Extract the [x, y] coordinate from the center of the cell holding the provided text.  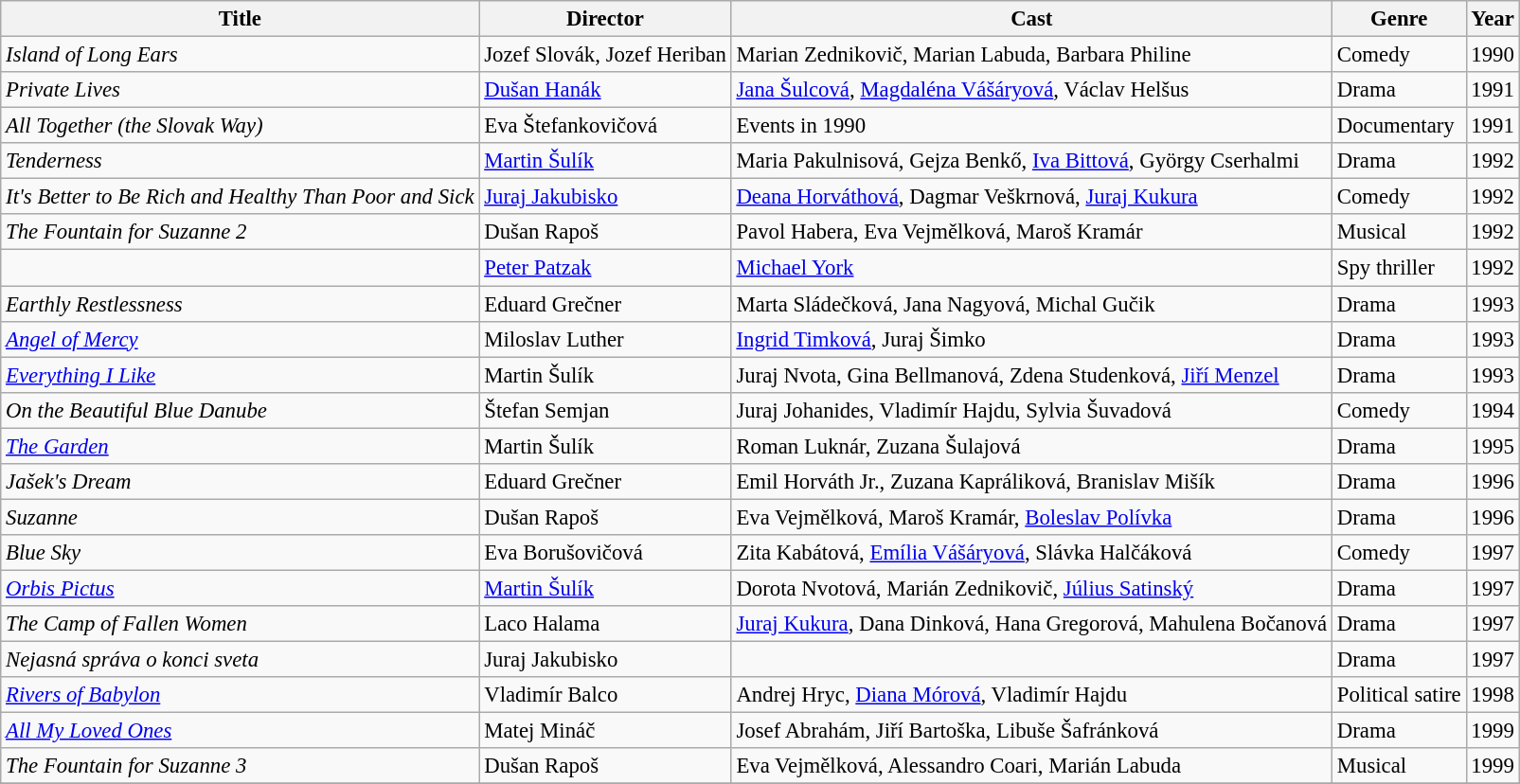
Tenderness [241, 161]
The Fountain for Suzanne 3 [241, 766]
1995 [1493, 446]
Events in 1990 [1031, 126]
The Garden [241, 446]
Michael York [1031, 268]
Documentary [1399, 126]
Political satire [1399, 695]
Year [1493, 19]
Deana Horváthová, Dagmar Veškrnová, Juraj Kukura [1031, 197]
It's Better to Be Rich and Healthy Than Poor and Sick [241, 197]
Eva Vejmělková, Alessandro Coari, Marián Labuda [1031, 766]
Angel of Mercy [241, 339]
Maria Pakulnisová, Gejza Benkő, Iva Bittová, György Cserhalmi [1031, 161]
Suzanne [241, 517]
Director [605, 19]
Juraj Kukura, Dana Dinková, Hana Gregorová, Mahulena Bočanová [1031, 624]
Marta Sládečková, Jana Nagyová, Michal Gučik [1031, 304]
Vladimír Balco [605, 695]
All Together (the Slovak Way) [241, 126]
Miloslav Luther [605, 339]
1998 [1493, 695]
Laco Halama [605, 624]
Dorota Nvotová, Marián Zednikovič, Július Satinský [1031, 588]
Earthly Restlessness [241, 304]
Jana Šulcová, Magdaléna Vášáryová, Václav Helšus [1031, 90]
Juraj Nvota, Gina Bellmanová, Zdena Studenková, Jiří Menzel [1031, 375]
Marian Zednikovič, Marian Labuda, Barbara Philine [1031, 55]
Peter Patzak [605, 268]
Dušan Hanák [605, 90]
Pavol Habera, Eva Vejmělková, Maroš Kramár [1031, 232]
Cast [1031, 19]
Josef Abrahám, Jiří Bartoška, Libuše Šafránková [1031, 731]
Štefan Semjan [605, 410]
1990 [1493, 55]
Island of Long Ears [241, 55]
The Fountain for Suzanne 2 [241, 232]
1994 [1493, 410]
Orbis Pictus [241, 588]
Roman Luknár, Zuzana Šulajová [1031, 446]
Eva Borušovičová [605, 553]
Title [241, 19]
Private Lives [241, 90]
On the Beautiful Blue Danube [241, 410]
Ingrid Timková, Juraj Šimko [1031, 339]
Spy thriller [1399, 268]
All My Loved Ones [241, 731]
Everything I Like [241, 375]
The Camp of Fallen Women [241, 624]
Juraj Johanides, Vladimír Hajdu, Sylvia Šuvadová [1031, 410]
Jozef Slovák, Jozef Heriban [605, 55]
Andrej Hryc, Diana Mórová, Vladimír Hajdu [1031, 695]
Matej Mináč [605, 731]
Eva Štefankovičová [605, 126]
Jašek's Dream [241, 482]
Eva Vejmělková, Maroš Kramár, Boleslav Polívka [1031, 517]
Blue Sky [241, 553]
Genre [1399, 19]
Emil Horváth Jr., Zuzana Kapráliková, Branislav Mišík [1031, 482]
Nejasná správa o konci sveta [241, 660]
Zita Kabátová, Emília Vášáryová, Slávka Halčáková [1031, 553]
Rivers of Babylon [241, 695]
